Determine the (x, y) coordinate at the center of the cell enclosing the given text.  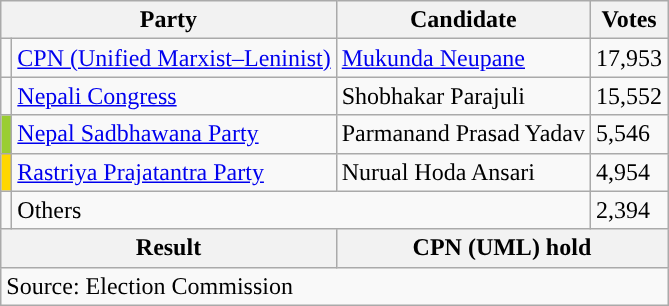
15,552 (630, 96)
Source: Election Commission (334, 286)
Votes (630, 20)
Mukunda Neupane (463, 58)
Nepali Congress (174, 96)
Rastriya Prajatantra Party (174, 172)
Candidate (463, 20)
Party (168, 20)
Nepal Sadbhawana Party (174, 134)
CPN (Unified Marxist–Leninist) (174, 58)
Result (168, 248)
Parmanand Prasad Yadav (463, 134)
CPN (UML) hold (502, 248)
Others (302, 210)
17,953 (630, 58)
5,546 (630, 134)
Shobhakar Parajuli (463, 96)
2,394 (630, 210)
4,954 (630, 172)
Nurual Hoda Ansari (463, 172)
